From the cell containing the given text, extract its center point as [X, Y] coordinate. 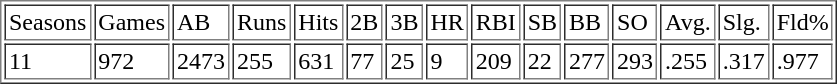
277 [588, 62]
Slg. [744, 22]
Fld% [802, 22]
.317 [744, 62]
Avg. [688, 22]
SO [636, 22]
Hits [318, 22]
3B [404, 22]
Runs [261, 22]
RBI [496, 22]
Seasons [47, 22]
22 [542, 62]
972 [132, 62]
SB [542, 22]
255 [261, 62]
9 [447, 62]
BB [588, 22]
293 [636, 62]
631 [318, 62]
HR [447, 22]
25 [404, 62]
11 [47, 62]
209 [496, 62]
.977 [802, 62]
2B [364, 22]
77 [364, 62]
Games [132, 22]
2473 [200, 62]
.255 [688, 62]
AB [200, 22]
